Capture the cell that displays the provided text and extract its [x, y] central coordinate. 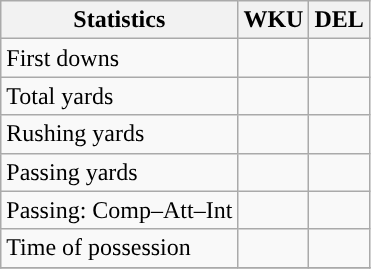
Rushing yards [120, 134]
First downs [120, 58]
Time of possession [120, 248]
DEL [339, 20]
WKU [274, 20]
Statistics [120, 20]
Passing yards [120, 172]
Total yards [120, 96]
Passing: Comp–Att–Int [120, 210]
